Pinpoint the cell where the given text exists, returning its [x, y] midpoint coordinate. 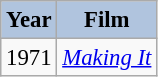
Making It [107, 58]
1971 [29, 58]
Year [29, 20]
Film [107, 20]
